Locate the cell with the specified text and output its [x, y] center coordinate. 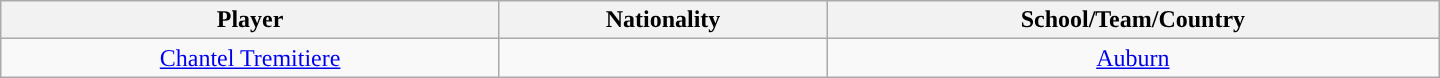
Nationality [662, 20]
School/Team/Country [1134, 20]
Chantel Tremitiere [250, 58]
Player [250, 20]
Auburn [1134, 58]
